Capture the cell that displays the provided text and extract its [x, y] central coordinate. 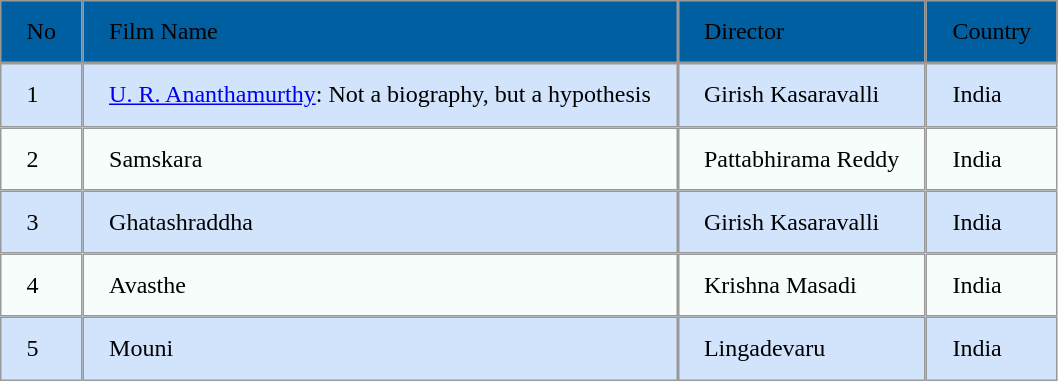
Lingadevaru [801, 348]
Ghatashraddha [380, 222]
Film Name [380, 32]
Pattabhirama Reddy [801, 158]
Samskara [380, 158]
Avasthe [380, 286]
3 [41, 222]
1 [41, 94]
U. R. Ananthamurthy: Not a biography, but a hypothesis [380, 94]
Director [801, 32]
5 [41, 348]
2 [41, 158]
Krishna Masadi [801, 286]
Country [992, 32]
4 [41, 286]
Mouni [380, 348]
No [41, 32]
